Detect which cell encompasses the target text, then output its [X, Y] center coordinate. 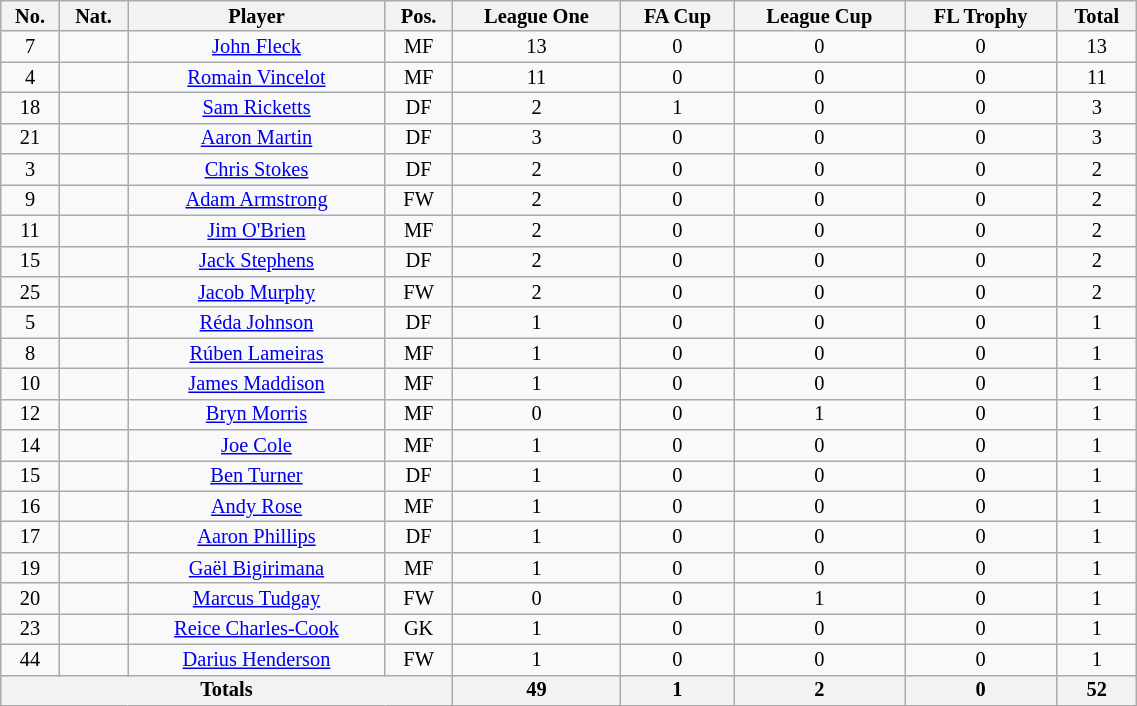
4 [30, 78]
Marcus Tudgay [256, 598]
League One [536, 16]
52 [1097, 690]
Aaron Martin [256, 138]
Jacob Murphy [256, 292]
Adam Armstrong [256, 200]
Chris Stokes [256, 170]
21 [30, 138]
25 [30, 292]
Nat. [94, 16]
23 [30, 628]
Darius Henderson [256, 660]
18 [30, 108]
20 [30, 598]
16 [30, 506]
Player [256, 16]
Jim O'Brien [256, 230]
7 [30, 46]
Total [1097, 16]
Reice Charles-Cook [256, 628]
Andy Rose [256, 506]
Réda Johnson [256, 322]
John Fleck [256, 46]
10 [30, 384]
Aaron Phillips [256, 538]
No. [30, 16]
Bryn Morris [256, 414]
19 [30, 568]
Jack Stephens [256, 262]
Joe Cole [256, 446]
44 [30, 660]
Gaël Bigirimana [256, 568]
James Maddison [256, 384]
Romain Vincelot [256, 78]
GK [418, 628]
Pos. [418, 16]
League Cup [820, 16]
FA Cup [678, 16]
FL Trophy [981, 16]
5 [30, 322]
Totals [226, 690]
14 [30, 446]
Rúben Lameiras [256, 354]
Sam Ricketts [256, 108]
12 [30, 414]
17 [30, 538]
Ben Turner [256, 476]
9 [30, 200]
49 [536, 690]
8 [30, 354]
